Provide the [x, y] coordinate of the cell's center where the given text is located.  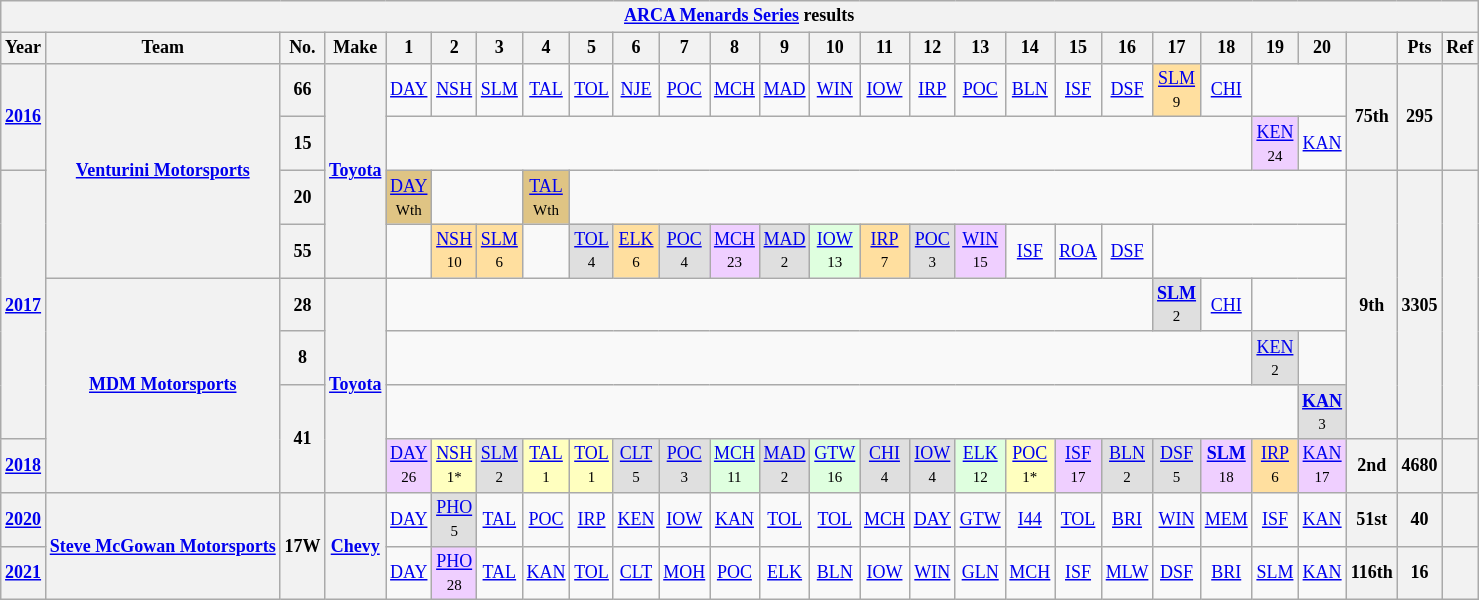
IOW4 [932, 466]
2016 [24, 116]
4 [546, 48]
IRP6 [1275, 466]
NSH1* [454, 466]
Chevy [356, 546]
2 [454, 48]
IRP7 [885, 251]
17 [1177, 48]
Team [162, 48]
2021 [24, 573]
11 [885, 48]
ISF17 [1078, 466]
KAN3 [1322, 412]
SLM9 [1177, 90]
41 [302, 438]
51st [1372, 519]
ELK12 [980, 466]
ELK6 [636, 251]
TAL1 [546, 466]
NSH10 [454, 251]
7 [684, 48]
2018 [24, 466]
55 [302, 251]
10 [835, 48]
POC1* [1030, 466]
MAD [784, 90]
GTW16 [835, 466]
1 [409, 48]
TOL4 [592, 251]
KEN24 [1275, 144]
WIN15 [980, 251]
Make [356, 48]
66 [302, 90]
POC4 [684, 251]
No. [302, 48]
DAYWth [409, 197]
BLN2 [1126, 466]
Steve McGowan Motorsports [162, 546]
SLM6 [499, 251]
75th [1372, 116]
5 [592, 48]
CLT [636, 573]
13 [980, 48]
Pts [1420, 48]
NSH [454, 90]
ARCA Menards Series results [740, 16]
4680 [1420, 466]
9 [784, 48]
3305 [1420, 304]
ROA [1078, 251]
GLN [980, 573]
PHO28 [454, 573]
17W [302, 546]
KAN17 [1322, 466]
SLM18 [1226, 466]
40 [1420, 519]
6 [636, 48]
295 [1420, 116]
116th [1372, 573]
NJE [636, 90]
MEM [1226, 519]
GTW [980, 519]
28 [302, 305]
Venturini Motorsports [162, 170]
2020 [24, 519]
14 [1030, 48]
KEN2 [1275, 358]
2017 [24, 304]
MCH11 [735, 466]
9th [1372, 304]
ELK [784, 573]
MLW [1126, 573]
3 [499, 48]
DSF5 [1177, 466]
2nd [1372, 466]
I44 [1030, 519]
MOH [684, 573]
IOW13 [835, 251]
Year [24, 48]
MCH23 [735, 251]
Ref [1460, 48]
19 [1275, 48]
KEN [636, 519]
PHO5 [454, 519]
TALWth [546, 197]
DAY26 [409, 466]
CHI4 [885, 466]
TOL1 [592, 466]
18 [1226, 48]
12 [932, 48]
MDM Motorsports [162, 386]
CLT5 [636, 466]
